Determine the (X, Y) coordinate at the center of the cell enclosing the given text.  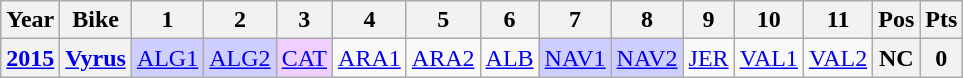
Bike (96, 20)
9 (708, 20)
Pos (896, 20)
4 (370, 20)
0 (942, 58)
JER (708, 58)
CAT (304, 58)
ARA1 (370, 58)
ALB (510, 58)
8 (647, 20)
ARA2 (443, 58)
Year (30, 20)
11 (838, 20)
2015 (30, 58)
3 (304, 20)
10 (768, 20)
1 (167, 20)
NC (896, 58)
ALG2 (240, 58)
VAL2 (838, 58)
2 (240, 20)
Vyrus (96, 58)
5 (443, 20)
NAV2 (647, 58)
VAL1 (768, 58)
ALG1 (167, 58)
Pts (942, 20)
6 (510, 20)
NAV1 (575, 58)
7 (575, 20)
